Provide the [x, y] coordinate of the cell's center where the given text is located.  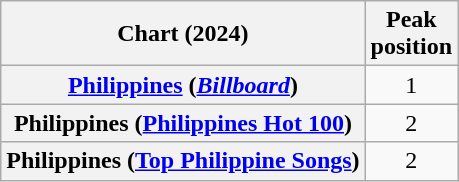
Chart (2024) [183, 34]
Philippines (Top Philippine Songs) [183, 161]
1 [411, 85]
Philippines (Philippines Hot 100) [183, 123]
Philippines (Billboard) [183, 85]
Peakposition [411, 34]
